Locate the cell with the specified text and output its [x, y] center coordinate. 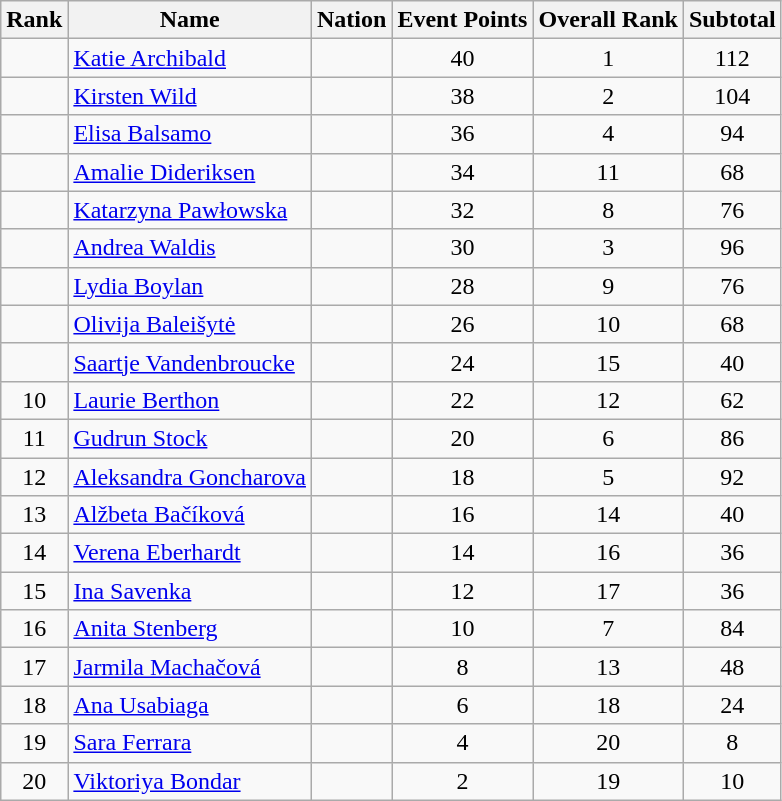
96 [732, 248]
Katarzyna Pawłowska [190, 210]
48 [732, 667]
Rank [34, 20]
Kirsten Wild [190, 96]
92 [732, 477]
Amalie Dideriksen [190, 172]
Ana Usabiaga [190, 705]
112 [732, 58]
Olivija Baleišytė [190, 324]
104 [732, 96]
Gudrun Stock [190, 438]
94 [732, 134]
Elisa Balsamo [190, 134]
84 [732, 629]
Name [190, 20]
9 [608, 286]
86 [732, 438]
26 [462, 324]
Subtotal [732, 20]
Andrea Waldis [190, 248]
30 [462, 248]
Nation [351, 20]
62 [732, 400]
5 [608, 477]
22 [462, 400]
34 [462, 172]
3 [608, 248]
Viktoriya Bondar [190, 781]
Aleksandra Goncharova [190, 477]
Alžbeta Bačíková [190, 515]
Sara Ferrara [190, 743]
1 [608, 58]
Event Points [462, 20]
28 [462, 286]
Saartje Vandenbroucke [190, 362]
Anita Stenberg [190, 629]
Overall Rank [608, 20]
38 [462, 96]
Laurie Berthon [190, 400]
Jarmila Machačová [190, 667]
Lydia Boylan [190, 286]
Katie Archibald [190, 58]
Ina Savenka [190, 591]
Verena Eberhardt [190, 553]
32 [462, 210]
7 [608, 629]
